Search for the cell housing the specified text and yield its (x, y) center coordinate. 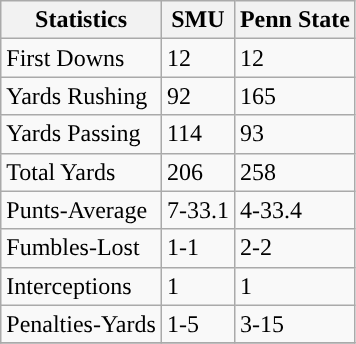
206 (198, 172)
First Downs (82, 58)
114 (198, 134)
7-33.1 (198, 210)
Interceptions (82, 286)
Fumbles-Lost (82, 248)
Yards Passing (82, 134)
3-15 (294, 324)
258 (294, 172)
165 (294, 96)
SMU (198, 20)
93 (294, 134)
92 (198, 96)
4-33.4 (294, 210)
2-2 (294, 248)
Punts-Average (82, 210)
Penalties-Yards (82, 324)
Statistics (82, 20)
Yards Rushing (82, 96)
1-1 (198, 248)
Penn State (294, 20)
Total Yards (82, 172)
1-5 (198, 324)
